Detect which cell encompasses the target text, then output its [X, Y] center coordinate. 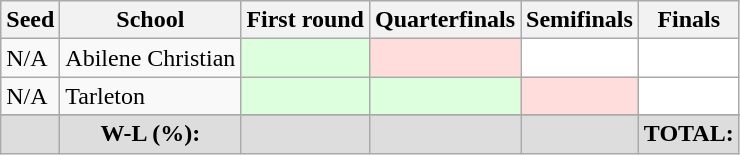
Abilene Christian [150, 58]
Seed [30, 20]
TOTAL: [688, 134]
Finals [688, 20]
Semifinals [580, 20]
W-L (%): [150, 134]
Tarleton [150, 96]
First round [306, 20]
School [150, 20]
Quarterfinals [444, 20]
